Capture the cell that displays the provided text and extract its [x, y] central coordinate. 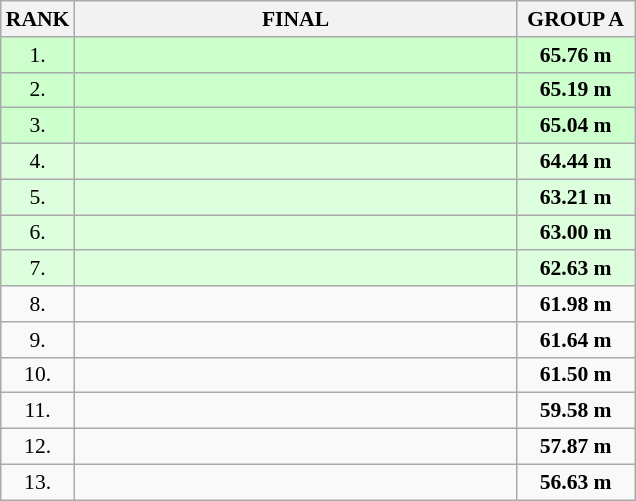
7. [38, 269]
4. [38, 162]
6. [38, 233]
65.04 m [576, 126]
56.63 m [576, 482]
3. [38, 126]
13. [38, 482]
63.21 m [576, 197]
57.87 m [576, 447]
62.63 m [576, 269]
59.58 m [576, 411]
5. [38, 197]
8. [38, 304]
FINAL [295, 19]
9. [38, 340]
65.19 m [576, 90]
61.98 m [576, 304]
11. [38, 411]
RANK [38, 19]
61.50 m [576, 375]
10. [38, 375]
64.44 m [576, 162]
65.76 m [576, 55]
GROUP A [576, 19]
1. [38, 55]
2. [38, 90]
63.00 m [576, 233]
12. [38, 447]
61.64 m [576, 340]
